Provide the (X, Y) coordinate of the cell's center where the given text is located.  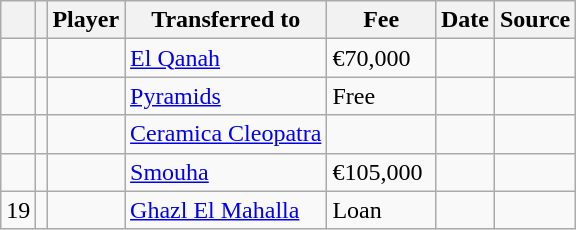
Player (86, 20)
Loan (382, 210)
Pyramids (226, 96)
19 (18, 210)
Ghazl El Mahalla (226, 210)
Ceramica Cleopatra (226, 134)
€105,000 (382, 172)
Date (464, 20)
€70,000 (382, 58)
Source (534, 20)
Smouha (226, 172)
El Qanah (226, 58)
Fee (382, 20)
Transferred to (226, 20)
Free (382, 96)
